Provide the (X, Y) coordinate of the cell's center where the given text is located.  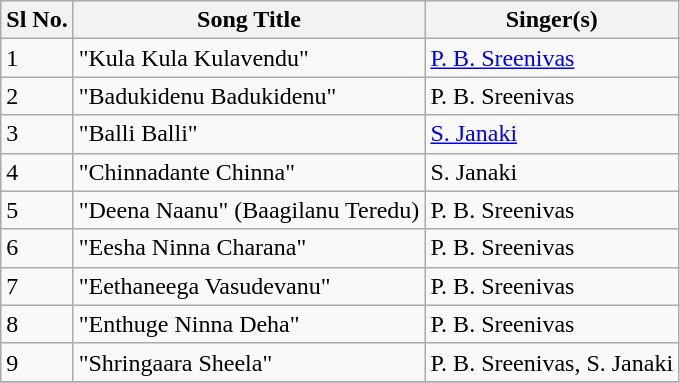
"Badukidenu Badukidenu" (249, 96)
"Shringaara Sheela" (249, 362)
8 (37, 324)
"Eesha Ninna Charana" (249, 248)
1 (37, 58)
"Kula Kula Kulavendu" (249, 58)
5 (37, 210)
"Chinnadante Chinna" (249, 172)
Song Title (249, 20)
7 (37, 286)
4 (37, 172)
P. B. Sreenivas, S. Janaki (552, 362)
2 (37, 96)
3 (37, 134)
9 (37, 362)
Sl No. (37, 20)
Singer(s) (552, 20)
"Deena Naanu" (Baagilanu Teredu) (249, 210)
"Eethaneega Vasudevanu" (249, 286)
"Enthuge Ninna Deha" (249, 324)
"Balli Balli" (249, 134)
6 (37, 248)
